Detect which cell encompasses the target text, then output its [X, Y] center coordinate. 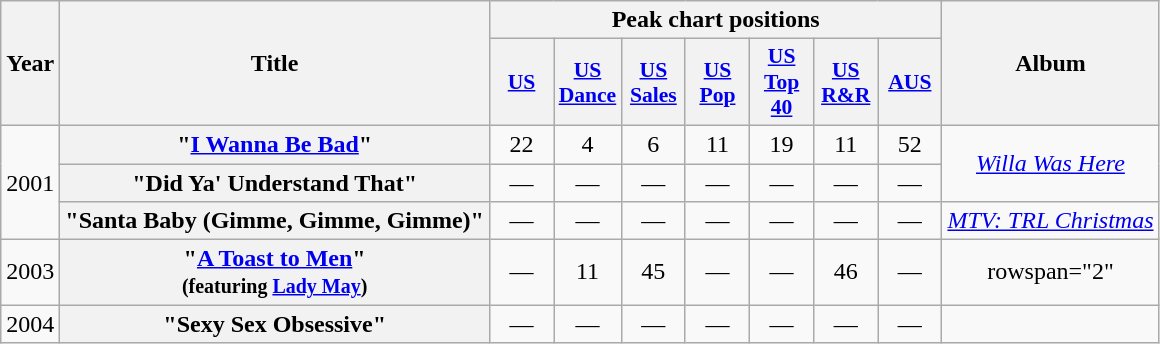
2004 [30, 324]
AUS [910, 82]
Title [275, 64]
"Sexy Sex Obsessive" [275, 324]
"Santa Baby (Gimme, Gimme, Gimme)" [275, 221]
Peak chart positions [715, 20]
Year [30, 64]
Willa Was Here [1050, 163]
4 [588, 144]
rowspan="2" [1050, 272]
"I Wanna Be Bad" [275, 144]
USSales [653, 82]
Album [1050, 64]
2003 [30, 272]
MTV: TRL Christmas [1050, 221]
USDance [588, 82]
"Did Ya' Understand That" [275, 183]
19 [782, 144]
46 [846, 272]
USPop [717, 82]
"A Toast to Men"(featuring Lady May) [275, 272]
USR&R [846, 82]
22 [521, 144]
2001 [30, 182]
USTop 40 [782, 82]
45 [653, 272]
US [521, 82]
52 [910, 144]
6 [653, 144]
